Capture the cell that displays the provided text and extract its (x, y) central coordinate. 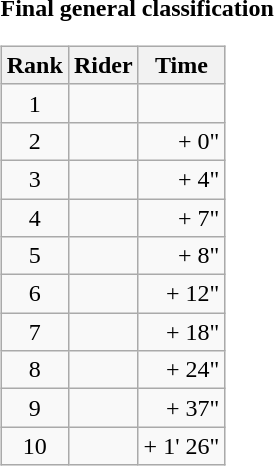
2 (34, 141)
+ 18" (182, 332)
Time (182, 65)
Rider (103, 65)
+ 1' 26" (182, 446)
10 (34, 446)
+ 37" (182, 408)
Rank (34, 65)
+ 24" (182, 370)
4 (34, 217)
+ 0" (182, 141)
+ 4" (182, 179)
+ 7" (182, 217)
8 (34, 370)
3 (34, 179)
9 (34, 408)
5 (34, 256)
+ 8" (182, 256)
1 (34, 103)
6 (34, 294)
7 (34, 332)
+ 12" (182, 294)
